Return the (x, y) coordinate for the center point of the cell that contains the specified text.  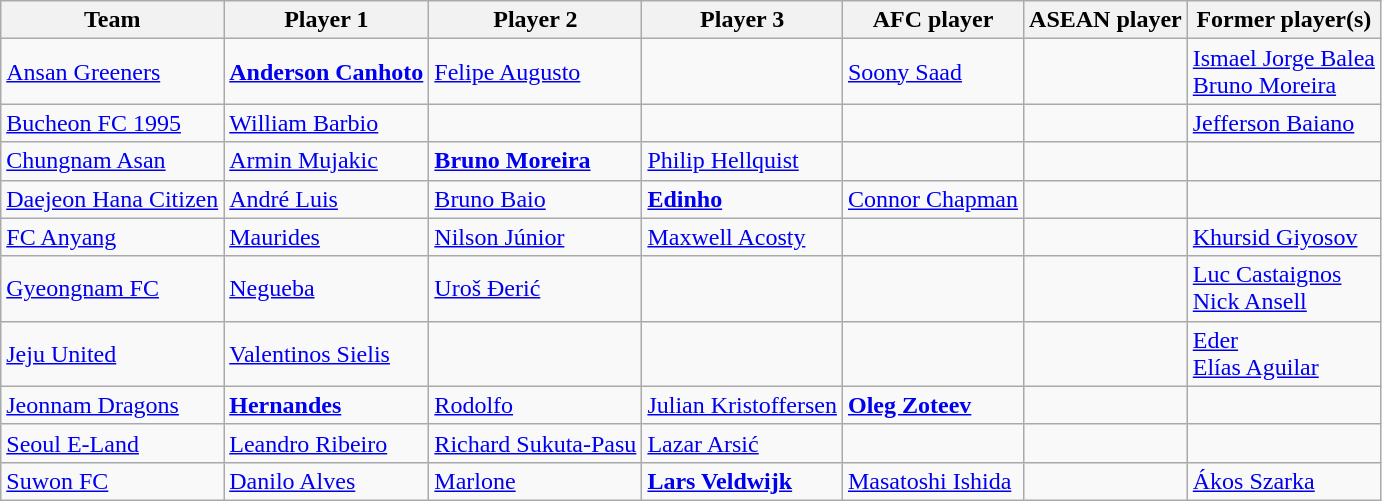
Ismael Jorge Balea Bruno Moreira (1284, 72)
Rodolfo (536, 405)
Negueba (326, 288)
Player 2 (536, 20)
Jefferson Baiano (1284, 123)
Lazar Arsić (742, 443)
André Luis (326, 199)
Philip Hellquist (742, 161)
Jeonnam Dragons (112, 405)
Marlone (536, 481)
Daejeon Hana Citizen (112, 199)
Player 1 (326, 20)
Felipe Augusto (536, 72)
Khursid Giyosov (1284, 237)
Connor Chapman (932, 199)
Bruno Baio (536, 199)
Leandro Ribeiro (326, 443)
FC Anyang (112, 237)
Former player(s) (1284, 20)
Armin Mujakic (326, 161)
Chungnam Asan (112, 161)
Jeju United (112, 354)
Seoul E-Land (112, 443)
William Barbio (326, 123)
Ansan Greeners (112, 72)
Uroš Đerić (536, 288)
Nilson Júnior (536, 237)
Luc Castaignos Nick Ansell (1284, 288)
Eder Elías Aguilar (1284, 354)
Maurides (326, 237)
Edinho (742, 199)
Suwon FC (112, 481)
Danilo Alves (326, 481)
Valentinos Sielis (326, 354)
Ákos Szarka (1284, 481)
Soony Saad (932, 72)
Richard Sukuta-Pasu (536, 443)
Julian Kristoffersen (742, 405)
Gyeongnam FC (112, 288)
Bucheon FC 1995 (112, 123)
Lars Veldwijk (742, 481)
Team (112, 20)
Oleg Zoteev (932, 405)
Maxwell Acosty (742, 237)
Bruno Moreira (536, 161)
Hernandes (326, 405)
AFC player (932, 20)
ASEAN player (1106, 20)
Anderson Canhoto (326, 72)
Masatoshi Ishida (932, 481)
Player 3 (742, 20)
